Scan for the cell matching the given text and deliver its [X, Y] coordinate at center. 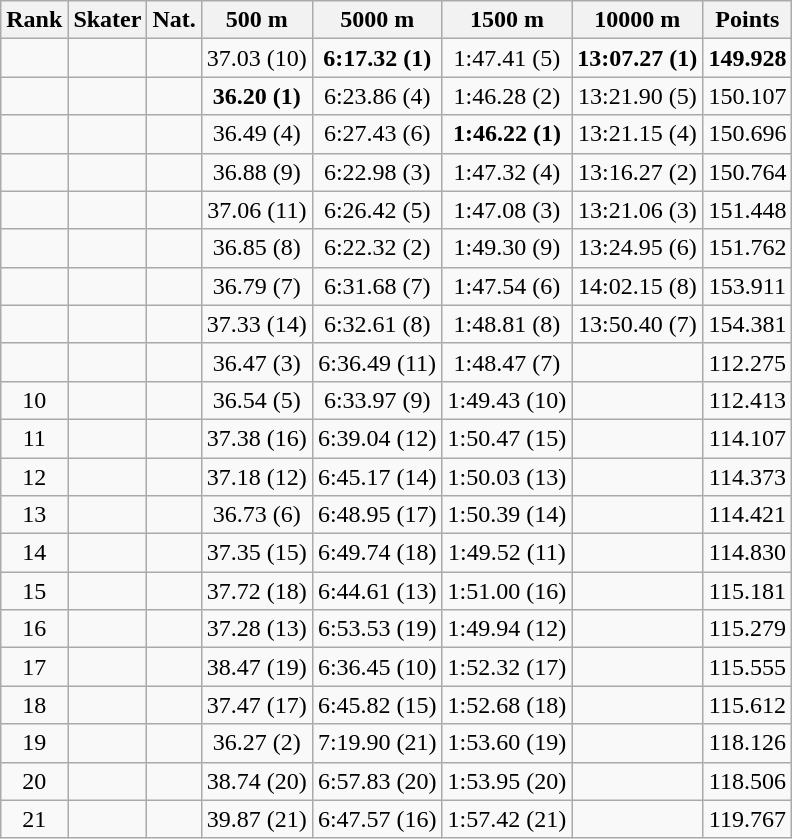
1:47.41 (5) [507, 58]
112.413 [748, 400]
13:24.95 (6) [638, 248]
1:50.47 (15) [507, 438]
1:47.54 (6) [507, 286]
1:46.28 (2) [507, 96]
6:49.74 (18) [377, 553]
6:32.61 (8) [377, 324]
10000 m [638, 20]
36.79 (7) [256, 286]
1:49.30 (9) [507, 248]
6:26.42 (5) [377, 210]
7:19.90 (21) [377, 743]
5000 m [377, 20]
Skater [108, 20]
1:49.52 (11) [507, 553]
115.555 [748, 667]
37.06 (11) [256, 210]
17 [34, 667]
36.73 (6) [256, 515]
37.72 (18) [256, 591]
13:21.06 (3) [638, 210]
115.612 [748, 705]
13:21.90 (5) [638, 96]
114.830 [748, 553]
36.54 (5) [256, 400]
150.696 [748, 134]
115.279 [748, 629]
6:22.98 (3) [377, 172]
6:17.32 (1) [377, 58]
6:23.86 (4) [377, 96]
39.87 (21) [256, 819]
1:53.60 (19) [507, 743]
21 [34, 819]
151.448 [748, 210]
13:50.40 (7) [638, 324]
1:49.94 (12) [507, 629]
1:50.39 (14) [507, 515]
1:48.81 (8) [507, 324]
13:16.27 (2) [638, 172]
37.35 (15) [256, 553]
Nat. [174, 20]
114.107 [748, 438]
13:21.15 (4) [638, 134]
1:48.47 (7) [507, 362]
6:45.17 (14) [377, 477]
6:33.97 (9) [377, 400]
112.275 [748, 362]
114.421 [748, 515]
37.28 (13) [256, 629]
1:52.32 (17) [507, 667]
20 [34, 781]
150.764 [748, 172]
150.107 [748, 96]
38.47 (19) [256, 667]
114.373 [748, 477]
1:47.32 (4) [507, 172]
1500 m [507, 20]
118.126 [748, 743]
151.762 [748, 248]
1:46.22 (1) [507, 134]
38.74 (20) [256, 781]
1:52.68 (18) [507, 705]
1:53.95 (20) [507, 781]
18 [34, 705]
6:53.53 (19) [377, 629]
Rank [34, 20]
37.38 (16) [256, 438]
118.506 [748, 781]
36.20 (1) [256, 96]
1:51.00 (16) [507, 591]
1:57.42 (21) [507, 819]
10 [34, 400]
36.27 (2) [256, 743]
11 [34, 438]
36.47 (3) [256, 362]
37.47 (17) [256, 705]
154.381 [748, 324]
115.181 [748, 591]
153.911 [748, 286]
13:07.27 (1) [638, 58]
1:49.43 (10) [507, 400]
6:45.82 (15) [377, 705]
36.88 (9) [256, 172]
37.33 (14) [256, 324]
Points [748, 20]
1:50.03 (13) [507, 477]
6:36.45 (10) [377, 667]
6:36.49 (11) [377, 362]
19 [34, 743]
6:39.04 (12) [377, 438]
6:27.43 (6) [377, 134]
6:57.83 (20) [377, 781]
36.85 (8) [256, 248]
15 [34, 591]
13 [34, 515]
500 m [256, 20]
6:48.95 (17) [377, 515]
149.928 [748, 58]
36.49 (4) [256, 134]
6:47.57 (16) [377, 819]
6:44.61 (13) [377, 591]
37.03 (10) [256, 58]
1:47.08 (3) [507, 210]
6:22.32 (2) [377, 248]
6:31.68 (7) [377, 286]
14 [34, 553]
16 [34, 629]
14:02.15 (8) [638, 286]
12 [34, 477]
119.767 [748, 819]
37.18 (12) [256, 477]
